Determine the (x, y) coordinate at the center of the cell enclosing the given text.  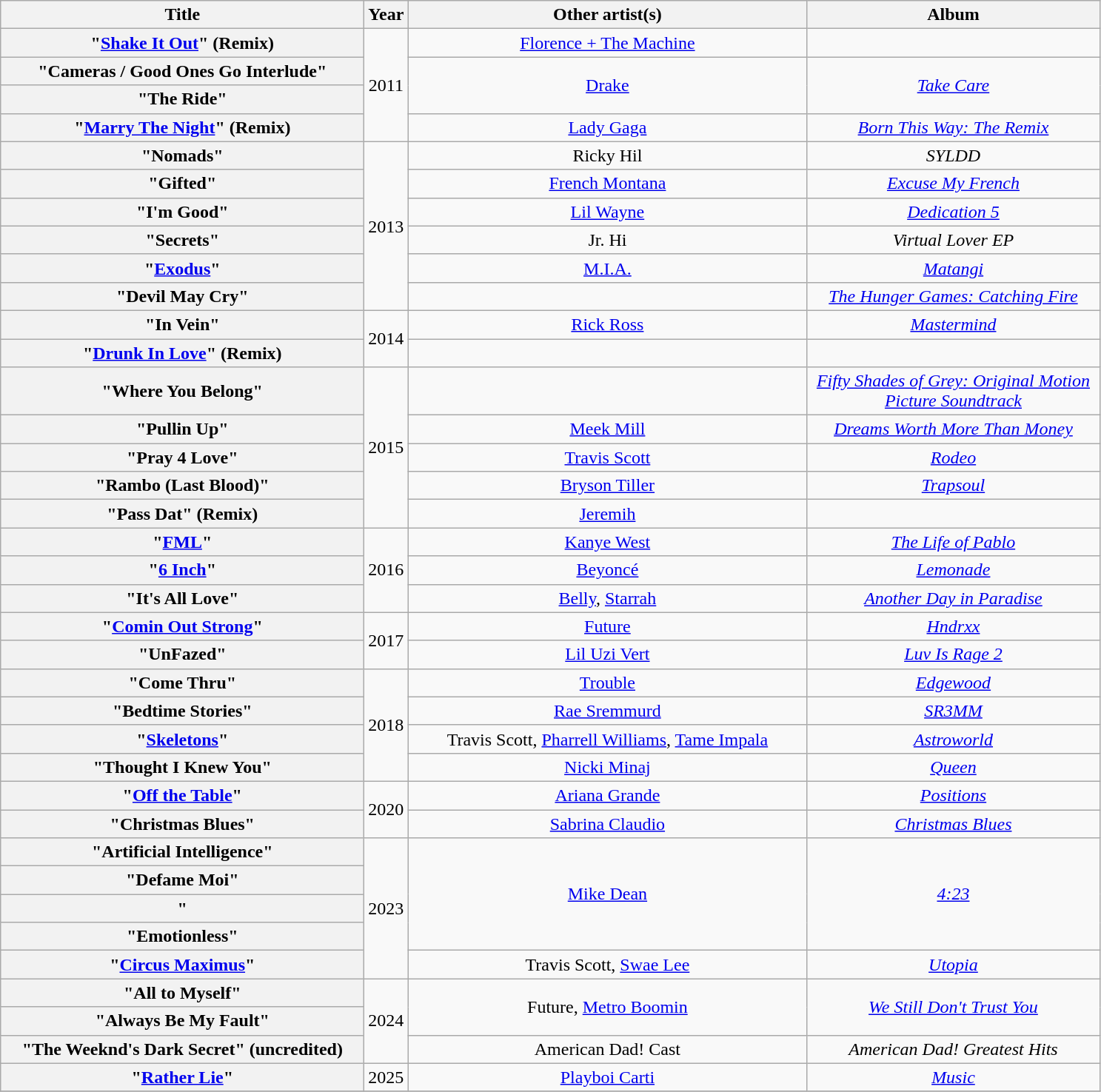
Trouble (607, 683)
"Devil May Cry" (182, 296)
"6 Inch" (182, 570)
Sabrina Claudio (607, 824)
Ricky Hil (607, 155)
"Marry The Night" (Remix) (182, 127)
Lil Uzi Vert (607, 654)
"Shake It Out" (Remix) (182, 43)
Music (954, 1077)
"Defame Moi" (182, 880)
"Nomads" (182, 155)
The Life of Pablo (954, 542)
"Christmas Blues" (182, 824)
Jeremih (607, 514)
2018 (386, 725)
2014 (386, 338)
"Thought I Knew You" (182, 767)
"Secrets" (182, 240)
"Artificial Intelligence" (182, 852)
"I'm Good" (182, 212)
Matangi (954, 268)
"It's All Love" (182, 598)
Lil Wayne (607, 212)
Edgewood (954, 683)
Utopia (954, 965)
Kanye West (607, 542)
2013 (386, 226)
"Drunk In Love" (Remix) (182, 353)
Positions (954, 795)
4:23 (954, 894)
Excuse My French (954, 184)
Bryson Tiller (607, 486)
Album (954, 15)
Other artist(s) (607, 15)
2016 (386, 570)
"Come Thru" (182, 683)
Rae Sremmurd (607, 711)
"Where You Belong" (182, 391)
"In Vein" (182, 324)
American Dad! Cast (607, 1049)
"FML" (182, 542)
Future, Metro Boomin (607, 1007)
SYLDD (954, 155)
Rick Ross (607, 324)
Mike Dean (607, 894)
"Emotionless" (182, 937)
"The Ride" (182, 99)
Travis Scott (607, 458)
Luv Is Rage 2 (954, 654)
Florence + The Machine (607, 43)
Title (182, 15)
"Circus Maximus" (182, 965)
Virtual Lover EP (954, 240)
Astroworld (954, 739)
"Skeletons" (182, 739)
"Comin Out Strong" (182, 626)
" (182, 908)
Lemonade (954, 570)
Dreams Worth More Than Money (954, 429)
"Pass Dat" (Remix) (182, 514)
The Hunger Games: Catching Fire (954, 296)
Playboi Carti (607, 1077)
"Cameras / Good Ones Go Interlude" (182, 71)
Year (386, 15)
Lady Gaga (607, 127)
"Rather Lie" (182, 1077)
"Off the Table" (182, 795)
Born This Way: The Remix (954, 127)
Fifty Shades of Grey: Original Motion Picture Soundtrack (954, 391)
Mastermind (954, 324)
"UnFazed" (182, 654)
2011 (386, 85)
"Always Be My Fault" (182, 1021)
Queen (954, 767)
Meek Mill (607, 429)
French Montana (607, 184)
American Dad! Greatest Hits (954, 1049)
2015 (386, 447)
2017 (386, 640)
Ariana Grande (607, 795)
SR3MM (954, 711)
"Pullin Up" (182, 429)
Beyoncé (607, 570)
"Gifted" (182, 184)
Another Day in Paradise (954, 598)
2020 (386, 809)
Hndrxx (954, 626)
M.I.A. (607, 268)
We Still Don't Trust You (954, 1007)
"Exodus" (182, 268)
Travis Scott, Pharrell Williams, Tame Impala (607, 739)
"Rambo (Last Blood)" (182, 486)
Drake (607, 85)
"The Weeknd's Dark Secret" (uncredited) (182, 1049)
2024 (386, 1021)
Take Care (954, 85)
Christmas Blues (954, 824)
Dedication 5 (954, 212)
Belly, Starrah (607, 598)
Rodeo (954, 458)
"Bedtime Stories" (182, 711)
"All to Myself" (182, 993)
Jr. Hi (607, 240)
"Pray 4 Love" (182, 458)
Trapsoul (954, 486)
Future (607, 626)
2023 (386, 908)
Travis Scott, Swae Lee (607, 965)
Nicki Minaj (607, 767)
2025 (386, 1077)
